For the text-containing cell, return its midpoint in (X, Y) coordinate format. 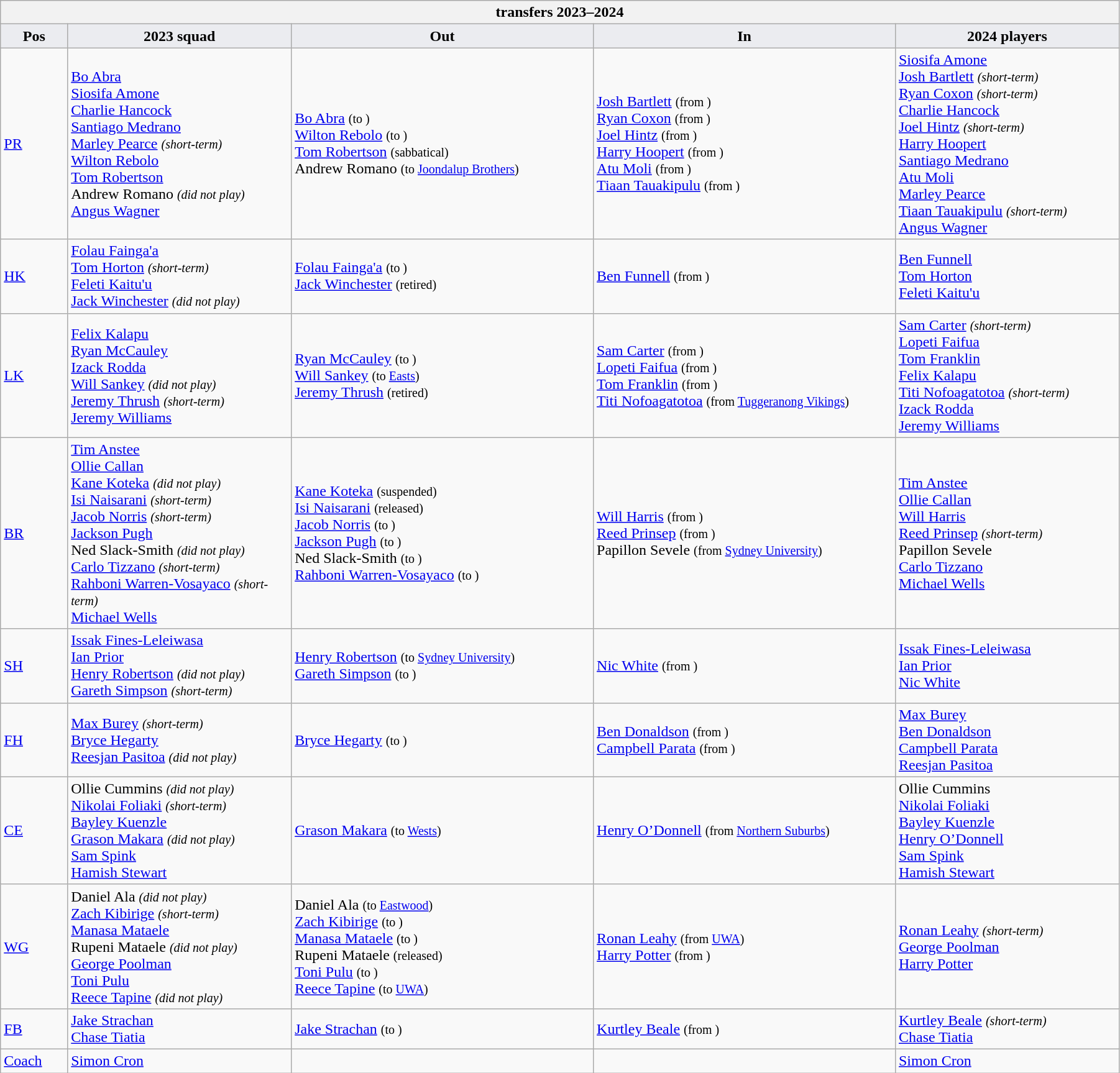
Ben Funnell (from ) (745, 276)
2023 squad (180, 36)
WG (34, 946)
BR (34, 533)
Ben Funnell Tom Horton Feleti Kaitu'u (1007, 276)
Felix Kalapu Ryan McCauley Izack Rodda Will Sankey (did not play) Jeremy Thrush (short-term) Jeremy Williams (180, 375)
Sam Carter (from ) Lopeti Faifua (from ) Tom Franklin (from ) Titi Nofoagatotoa (from Tuggeranong Vikings) (745, 375)
LK (34, 375)
Kurtley Beale (from ) (745, 1029)
Will Harris (from ) Reed Prinsep (from ) Papillon Sevele (from Sydney University) (745, 533)
Nic White (from ) (745, 666)
Grason Makara (to Wests) (443, 830)
Bryce Hegarty (to ) (443, 739)
Issak Fines-Leleiwasa Ian Prior Nic White (1007, 666)
FH (34, 739)
In (745, 36)
2024 players (1007, 36)
Kane Koteka (suspended) Isi Naisarani (released) Jacob Norris (to ) Jackson Pugh (to ) Ned Slack-Smith (to ) Rahboni Warren-Vosayaco (to ) (443, 533)
SH (34, 666)
CE (34, 830)
Folau Fainga'a (to ) Jack Winchester (retired) (443, 276)
Daniel Ala (to Eastwood) Zach Kibirige (to ) Manasa Mataele (to ) Rupeni Mataele (released) Toni Pulu (to ) Reece Tapine (to UWA) (443, 946)
Max Burey (short-term) Bryce Hegarty Reesjan Pasitoa (did not play) (180, 739)
Ronan Leahy (short-term) George Poolman Harry Potter (1007, 946)
Tim Anstee Ollie Callan Will Harris Reed Prinsep (short-term) Papillon Sevele Carlo Tizzano Michael Wells (1007, 533)
PR (34, 144)
Ronan Leahy (from UWA) Harry Potter (from ) (745, 946)
Henry O’Donnell (from Northern Suburbs) (745, 830)
FB (34, 1029)
Bo Abra (to ) Wilton Rebolo (to ) Tom Robertson (sabbatical) Andrew Romano (to Joondalup Brothers) (443, 144)
transfers 2023–2024 (560, 12)
Pos (34, 36)
Josh Bartlett (from ) Ryan Coxon (from ) Joel Hintz (from ) Harry Hoopert (from ) Atu Moli (from ) Tiaan Tauakipulu (from ) (745, 144)
Henry Robertson (to Sydney University) Gareth Simpson (to ) (443, 666)
Max Burey Ben Donaldson Campbell Parata Reesjan Pasitoa (1007, 739)
Ollie Cummins (did not play) Nikolai Foliaki (short-term) Bayley Kuenzle Grason Makara (did not play) Sam Spink Hamish Stewart (180, 830)
Ollie Cummins Nikolai Foliaki Bayley Kuenzle Henry O’Donnell Sam Spink Hamish Stewart (1007, 830)
Sam Carter (short-term) Lopeti Faifua Tom Franklin Felix Kalapu Titi Nofoagatotoa (short-term) Izack Rodda Jeremy Williams (1007, 375)
HK (34, 276)
Ryan McCauley (to ) Will Sankey (to Easts) Jeremy Thrush (retired) (443, 375)
Kurtley Beale (short-term) Chase Tiatia (1007, 1029)
Folau Fainga'a Tom Horton (short-term) Feleti Kaitu'u Jack Winchester (did not play) (180, 276)
Issak Fines-Leleiwasa Ian Prior Henry Robertson (did not play) Gareth Simpson (short-term) (180, 666)
Jake Strachan (to ) (443, 1029)
Coach (34, 1061)
Out (443, 36)
Jake Strachan Chase Tiatia (180, 1029)
Ben Donaldson (from ) Campbell Parata (from ) (745, 739)
